Return the (X, Y) coordinate for the center point of the cell that contains the specified text.  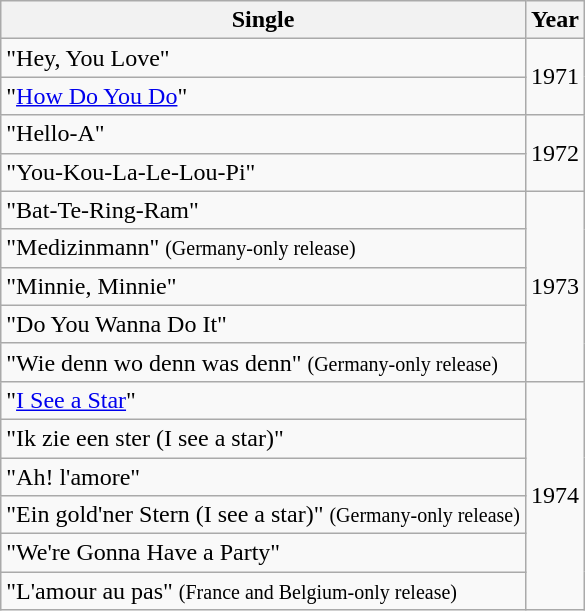
"Ein gold'ner Stern (I see a star)" (Germany-only release) (264, 515)
1972 (554, 153)
"Ah! l'amore" (264, 477)
"Wie denn wo denn was denn" (Germany-only release) (264, 362)
"Ik zie een ster (I see a star)" (264, 438)
"Minnie, Minnie" (264, 286)
1971 (554, 77)
"You-Kou-La-Le-Lou-Pi" (264, 172)
1974 (554, 495)
"L'amour au pas" (France and Belgium-only release) (264, 591)
Year (554, 20)
Single (264, 20)
"Do You Wanna Do It" (264, 324)
"I See a Star" (264, 400)
"Hey, You Love" (264, 58)
"Medizinmann" (Germany-only release) (264, 248)
"We're Gonna Have a Party" (264, 553)
"Hello-A" (264, 134)
1973 (554, 286)
"Bat-Te-Ring-Ram" (264, 210)
"How Do You Do" (264, 96)
